Scan for the cell matching the given text and deliver its [x, y] coordinate at center. 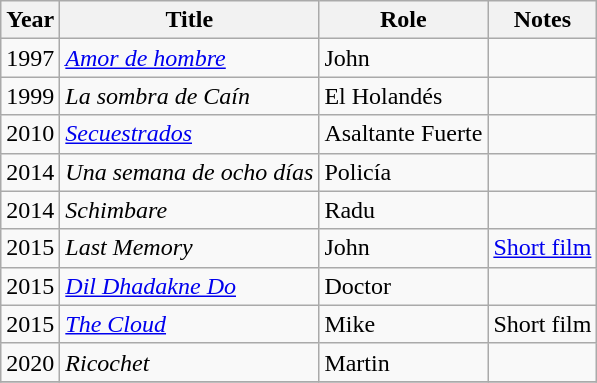
The Cloud [190, 324]
Mike [404, 324]
Secuestrados [190, 134]
1999 [30, 96]
2010 [30, 134]
Asaltante Fuerte [404, 134]
La sombra de Caín [190, 96]
Title [190, 20]
Schimbare [190, 210]
Notes [542, 20]
Role [404, 20]
Radu [404, 210]
Last Memory [190, 248]
Amor de hombre [190, 58]
1997 [30, 58]
Year [30, 20]
Ricochet [190, 362]
El Holandés [404, 96]
Dil Dhadakne Do [190, 286]
2020 [30, 362]
Martin [404, 362]
Policía [404, 172]
Doctor [404, 286]
Una semana de ocho días [190, 172]
